Extract the (X, Y) coordinate from the center of the cell holding the provided text.  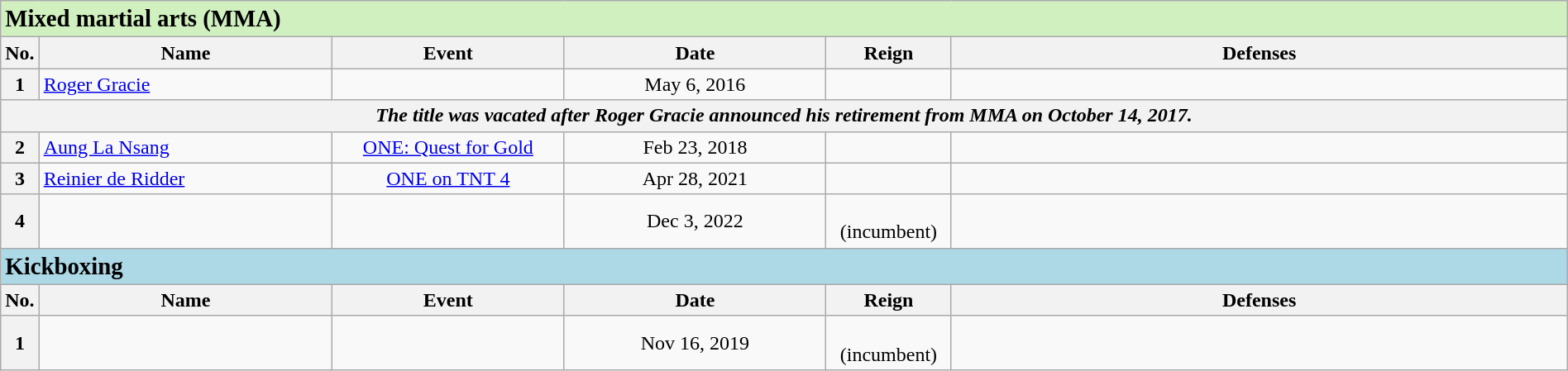
Dec 3, 2022 (695, 221)
4 (20, 221)
ONE: Quest for Gold (448, 147)
The title was vacated after Roger Gracie announced his retirement from MMA on October 14, 2017. (784, 116)
ONE on TNT 4 (448, 178)
Kickboxing (784, 266)
Nov 16, 2019 (695, 342)
Aung La Nsang (185, 147)
Feb 23, 2018 (695, 147)
2 (20, 147)
Reinier de Ridder (185, 178)
3 (20, 178)
Roger Gracie (185, 84)
Mixed martial arts (MMA) (784, 19)
May 6, 2016 (695, 84)
Apr 28, 2021 (695, 178)
